From the cell containing the given text, extract its center point as (X, Y) coordinate. 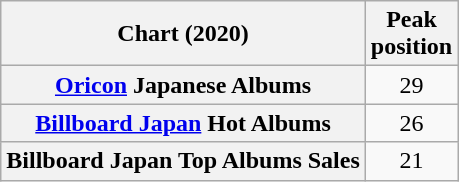
Oricon Japanese Albums (184, 85)
29 (411, 85)
Chart (2020) (184, 34)
Billboard Japan Hot Albums (184, 123)
Peak position (411, 34)
Billboard Japan Top Albums Sales (184, 161)
26 (411, 123)
21 (411, 161)
